Return (X, Y) of the center of cell containing provided text 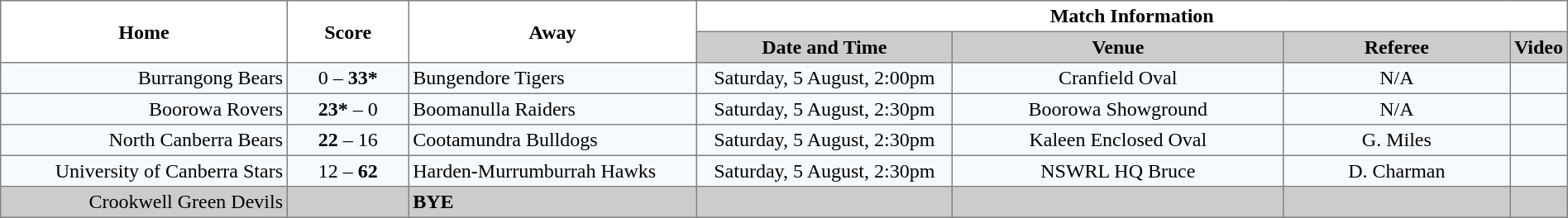
University of Canberra Stars (144, 171)
Boorowa Rovers (144, 109)
Cootamundra Bulldogs (552, 140)
NSWRL HQ Bruce (1118, 171)
Harden-Murrumburrah Hawks (552, 171)
Boorowa Showground (1118, 109)
BYE (552, 202)
Home (144, 31)
Kaleen Enclosed Oval (1118, 140)
North Canberra Bears (144, 140)
23* – 0 (347, 109)
Referee (1397, 47)
22 – 16 (347, 140)
G. Miles (1397, 140)
Score (347, 31)
Bungendore Tigers (552, 78)
Venue (1118, 47)
Boomanulla Raiders (552, 109)
Saturday, 5 August, 2:00pm (824, 78)
Match Information (1131, 17)
Away (552, 31)
Cranfield Oval (1118, 78)
Date and Time (824, 47)
D. Charman (1397, 171)
Video (1539, 47)
Crookwell Green Devils (144, 202)
12 – 62 (347, 171)
0 – 33* (347, 78)
Burrangong Bears (144, 78)
